Identify which cell holds the provided text, then report its (X, Y) central coordinate. 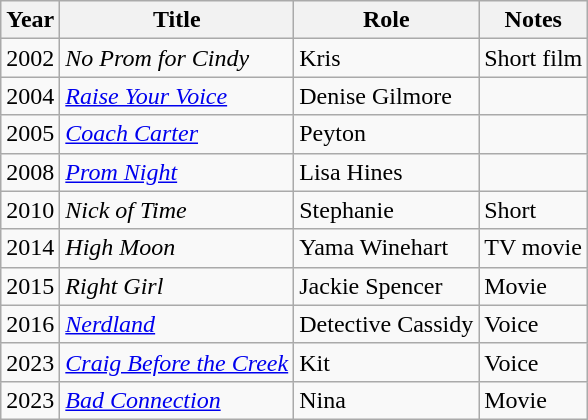
2016 (30, 324)
Raise Your Voice (177, 96)
Year (30, 20)
Coach Carter (177, 134)
Short (534, 210)
Kris (386, 58)
2008 (30, 172)
Peyton (386, 134)
2002 (30, 58)
No Prom for Cindy (177, 58)
Notes (534, 20)
Bad Connection (177, 400)
2014 (30, 248)
Detective Cassidy (386, 324)
Yama Winehart (386, 248)
High Moon (177, 248)
Right Girl (177, 286)
Jackie Spencer (386, 286)
Nerdland (177, 324)
Kit (386, 362)
2005 (30, 134)
Prom Night (177, 172)
Title (177, 20)
2010 (30, 210)
Stephanie (386, 210)
Nina (386, 400)
TV movie (534, 248)
Nick of Time (177, 210)
Lisa Hines (386, 172)
Craig Before the Creek (177, 362)
Denise Gilmore (386, 96)
2004 (30, 96)
Role (386, 20)
2015 (30, 286)
Short film (534, 58)
